Detect which cell encompasses the target text, then output its [x, y] center coordinate. 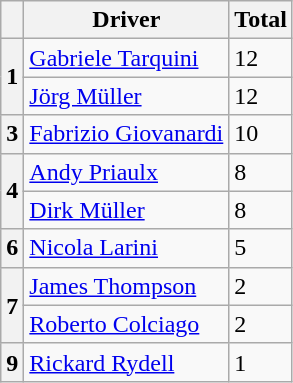
Roberto Colciago [126, 324]
4 [12, 191]
10 [261, 134]
Rickard Rydell [126, 362]
5 [261, 248]
Nicola Larini [126, 248]
Dirk Müller [126, 210]
Andy Priaulx [126, 172]
Total [261, 20]
Gabriele Tarquini [126, 58]
James Thompson [126, 286]
7 [12, 305]
Fabrizio Giovanardi [126, 134]
6 [12, 248]
Jörg Müller [126, 96]
3 [12, 134]
9 [12, 362]
Driver [126, 20]
